Detect which cell encompasses the target text, then output its (X, Y) center coordinate. 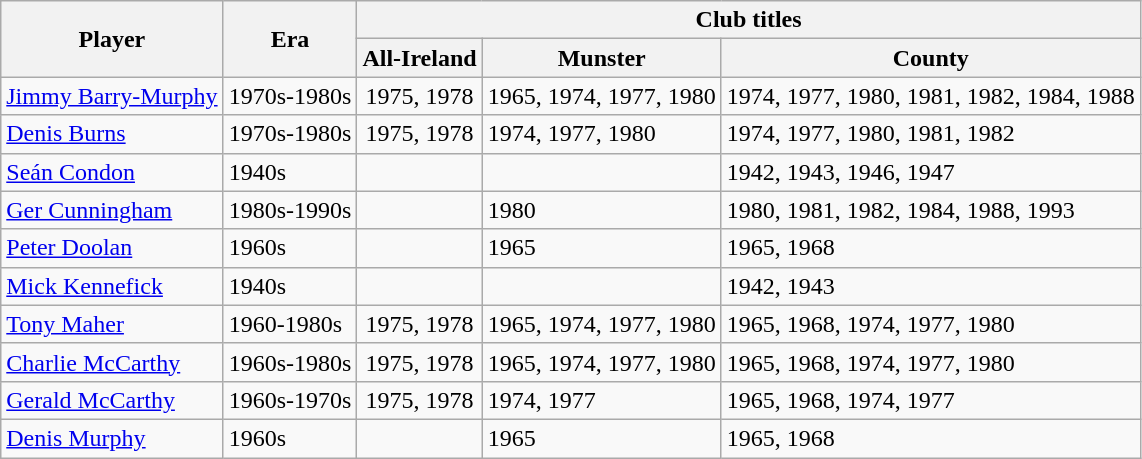
Denis Burns (112, 134)
Charlie McCarthy (112, 362)
1974, 1977, 1980 (602, 134)
Jimmy Barry-Murphy (112, 96)
1960s-1980s (290, 362)
1980 (602, 210)
1974, 1977 (602, 400)
1942, 1943 (930, 286)
1960s-1970s (290, 400)
All-Ireland (420, 58)
1974, 1977, 1980, 1981, 1982, 1984, 1988 (930, 96)
Seán Condon (112, 172)
1980, 1981, 1982, 1984, 1988, 1993 (930, 210)
Peter Doolan (112, 248)
1980s-1990s (290, 210)
Mick Kennefick (112, 286)
1960-1980s (290, 324)
County (930, 58)
Gerald McCarthy (112, 400)
1965, 1968, 1974, 1977 (930, 400)
Era (290, 39)
Club titles (748, 20)
Munster (602, 58)
1942, 1943, 1946, 1947 (930, 172)
Ger Cunningham (112, 210)
1974, 1977, 1980, 1981, 1982 (930, 134)
Tony Maher (112, 324)
Denis Murphy (112, 438)
Player (112, 39)
